Provide the [X, Y] coordinate of the cell's center where the given text is located.  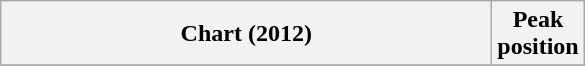
Chart (2012) [246, 34]
Peakposition [538, 34]
